Locate the cell with the specified text and output its [x, y] center coordinate. 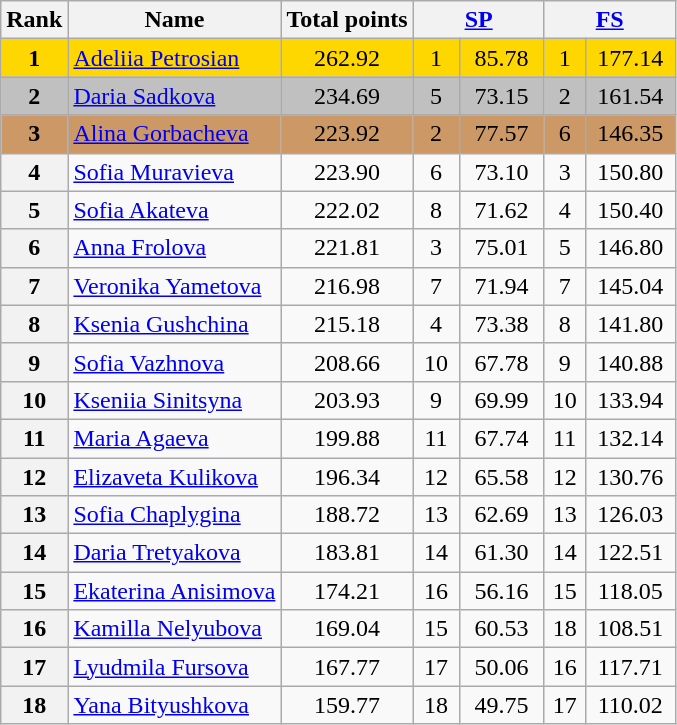
223.92 [347, 134]
132.14 [630, 438]
196.34 [347, 477]
Kamilla Nelyubova [174, 629]
62.69 [502, 515]
Anna Frolova [174, 248]
75.01 [502, 248]
71.94 [502, 286]
Adeliia Petrosian [174, 58]
169.04 [347, 629]
188.72 [347, 515]
Ekaterina Anisimova [174, 591]
67.74 [502, 438]
77.57 [502, 134]
61.30 [502, 553]
215.18 [347, 324]
73.15 [502, 96]
146.80 [630, 248]
Yana Bityushkova [174, 705]
122.51 [630, 553]
133.94 [630, 400]
Ksenia Gushchina [174, 324]
146.35 [630, 134]
71.62 [502, 210]
199.88 [347, 438]
167.77 [347, 667]
161.54 [630, 96]
69.99 [502, 400]
216.98 [347, 286]
Daria Tretyakova [174, 553]
SP [478, 20]
110.02 [630, 705]
85.78 [502, 58]
49.75 [502, 705]
130.76 [630, 477]
Rank [34, 20]
118.05 [630, 591]
50.06 [502, 667]
208.66 [347, 362]
174.21 [347, 591]
262.92 [347, 58]
141.80 [630, 324]
56.16 [502, 591]
108.51 [630, 629]
150.80 [630, 172]
60.53 [502, 629]
126.03 [630, 515]
223.90 [347, 172]
Daria Sadkova [174, 96]
67.78 [502, 362]
150.40 [630, 210]
73.10 [502, 172]
Alina Gorbacheva [174, 134]
Veronika Yametova [174, 286]
FS [610, 20]
Kseniia Sinitsyna [174, 400]
221.81 [347, 248]
Sofia Chaplygina [174, 515]
140.88 [630, 362]
Lyudmila Fursova [174, 667]
Sofia Akateva [174, 210]
145.04 [630, 286]
183.81 [347, 553]
159.77 [347, 705]
Name [174, 20]
Elizaveta Kulikova [174, 477]
Maria Agaeva [174, 438]
222.02 [347, 210]
117.71 [630, 667]
Total points [347, 20]
Sofia Vazhnova [174, 362]
Sofia Muravieva [174, 172]
65.58 [502, 477]
177.14 [630, 58]
203.93 [347, 400]
234.69 [347, 96]
73.38 [502, 324]
